Return [X, Y] of the center of cell containing provided text 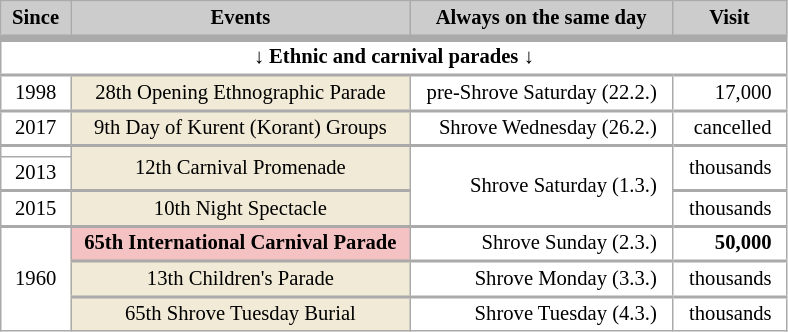
65th International Carnival Parade [240, 244]
Shrove Monday (3.3.) [541, 278]
Shrove Sunday (2.3.) [541, 244]
Shrove Wednesday (26.2.) [541, 128]
28th Opening Ethnographic Parade [240, 92]
17,000 [730, 92]
65th Shrove Tuesday Burial [240, 313]
Visit [730, 18]
pre-Shrove Saturday (22.2.) [541, 92]
1960 [36, 278]
2017 [36, 128]
2015 [36, 208]
↓ Ethnic and carnival parades ↓ [394, 56]
13th Children's Parade [240, 278]
2013 [36, 173]
12th Carnival Promenade [240, 168]
Shrove Saturday (1.3.) [541, 185]
10th Night Spectacle [240, 208]
Always on the same day [541, 18]
Events [240, 18]
Shrove Tuesday (4.3.) [541, 313]
9th Day of Kurent (Korant) Groups [240, 128]
Since [36, 18]
cancelled [730, 128]
50,000 [730, 244]
1998 [36, 92]
